Identify which cell holds the provided text, then report its [X, Y] central coordinate. 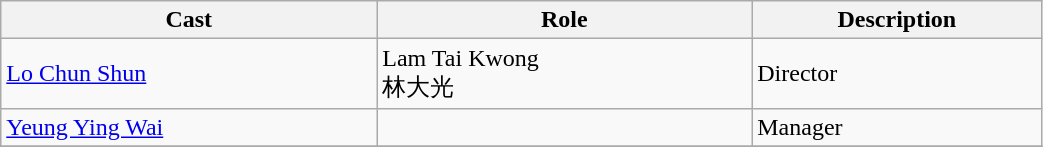
Director [897, 74]
Lam Tai Kwong林大光 [564, 74]
Description [897, 20]
Role [564, 20]
Cast [189, 20]
Lo Chun Shun [189, 74]
Yeung Ying Wai [189, 127]
Manager [897, 127]
